Provide the (x, y) coordinate of the cell's center where the given text is located.  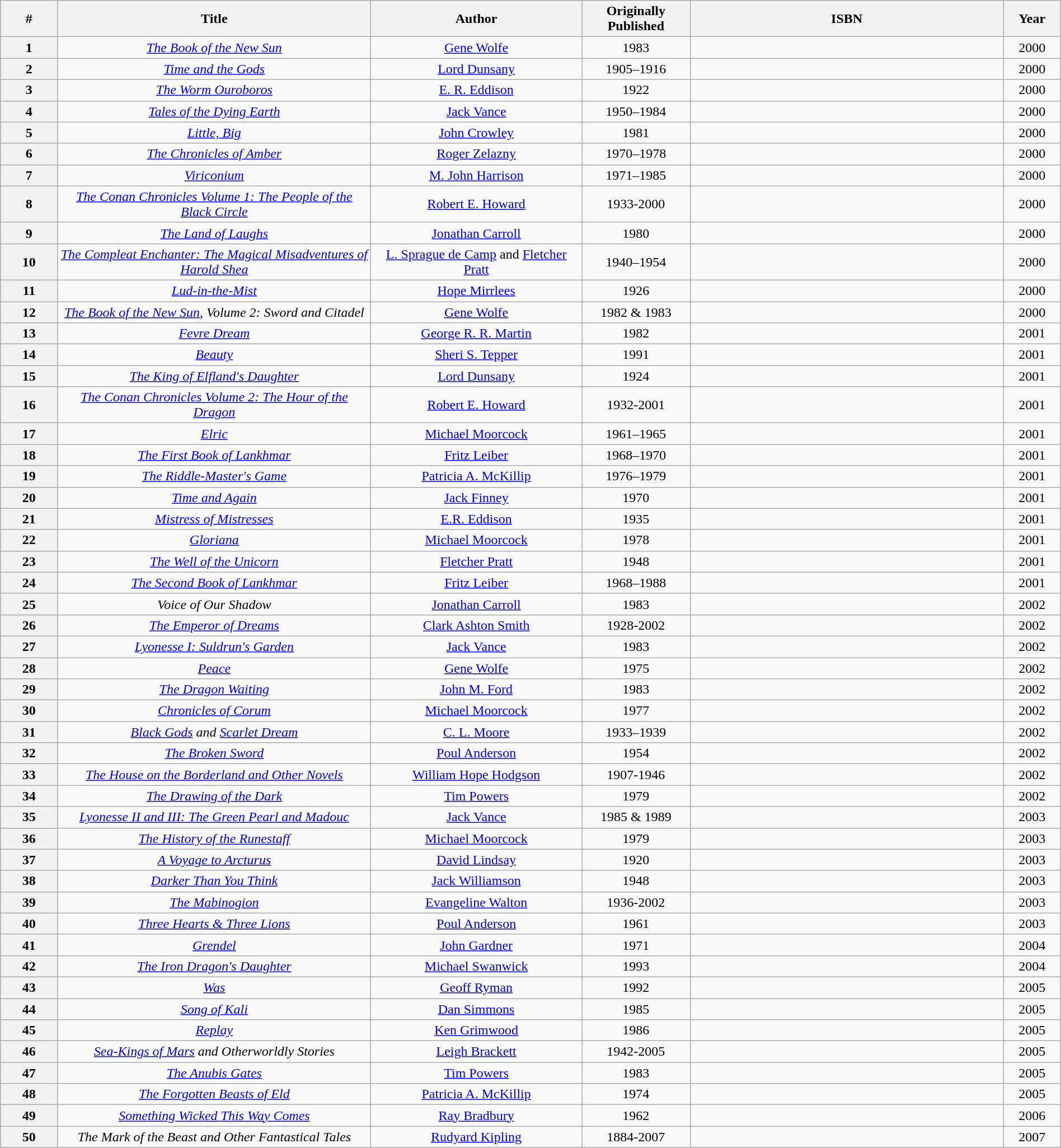
14 (29, 355)
4 (29, 111)
1986 (636, 1030)
Dan Simmons (477, 1009)
Jack Williamson (477, 881)
John Crowley (477, 133)
Something Wicked This Way Comes (214, 1116)
William Hope Hodgson (477, 775)
The Chronicles of Amber (214, 154)
The King of Elfland's Daughter (214, 376)
Leigh Brackett (477, 1052)
45 (29, 1030)
1976–1979 (636, 476)
1884-2007 (636, 1137)
1981 (636, 133)
1950–1984 (636, 111)
1936-2002 (636, 902)
Voice of Our Shadow (214, 604)
The Mark of the Beast and Other Fantastical Tales (214, 1137)
E. R. Eddison (477, 90)
11 (29, 290)
Tales of the Dying Earth (214, 111)
43 (29, 987)
1920 (636, 860)
Originally Published (636, 19)
The First Book of Lankhmar (214, 455)
1954 (636, 753)
1975 (636, 668)
John M. Ford (477, 690)
Time and the Gods (214, 69)
1993 (636, 966)
1968–1988 (636, 583)
Beauty (214, 355)
7 (29, 175)
The Compleat Enchanter: The Magical Misadventures of Harold Shea (214, 262)
1980 (636, 233)
E.R. Eddison (477, 519)
The Worm Ouroboros (214, 90)
Was (214, 987)
Sheri S. Tepper (477, 355)
44 (29, 1009)
Fletcher Pratt (477, 561)
Ken Grimwood (477, 1030)
Black Gods and Scarlet Dream (214, 732)
46 (29, 1052)
1933-2000 (636, 204)
1985 & 1989 (636, 817)
19 (29, 476)
10 (29, 262)
40 (29, 924)
Lyonesse I: Suldrun's Garden (214, 646)
36 (29, 838)
2007 (1032, 1137)
1942-2005 (636, 1052)
1905–1916 (636, 69)
Song of Kali (214, 1009)
16 (29, 405)
Year (1032, 19)
17 (29, 434)
1971–1985 (636, 175)
1933–1939 (636, 732)
The Riddle-Master's Game (214, 476)
Little, Big (214, 133)
Clark Ashton Smith (477, 625)
1978 (636, 540)
ISBN (847, 19)
The Broken Sword (214, 753)
The Drawing of the Dark (214, 796)
A Voyage to Arcturus (214, 860)
42 (29, 966)
L. Sprague de Camp and Fletcher Pratt (477, 262)
1982 & 1983 (636, 312)
27 (29, 646)
Chronicles of Corum (214, 711)
24 (29, 583)
39 (29, 902)
Replay (214, 1030)
Three Hearts & Three Lions (214, 924)
1922 (636, 90)
48 (29, 1094)
1 (29, 48)
1970–1978 (636, 154)
Rudyard Kipling (477, 1137)
13 (29, 334)
1962 (636, 1116)
15 (29, 376)
6 (29, 154)
The Book of the New Sun (214, 48)
25 (29, 604)
Fevre Dream (214, 334)
20 (29, 498)
Jack Finney (477, 498)
38 (29, 881)
1932-2001 (636, 405)
George R. R. Martin (477, 334)
2006 (1032, 1116)
1907-1946 (636, 775)
Sea-Kings of Mars and Otherworldly Stories (214, 1052)
31 (29, 732)
Lud-in-the-Mist (214, 290)
Mistress of Mistresses (214, 519)
1985 (636, 1009)
32 (29, 753)
The Anubis Gates (214, 1073)
The Conan Chronicles Volume 2: The Hour of the Dragon (214, 405)
Author (477, 19)
The Dragon Waiting (214, 690)
The Mabinogion (214, 902)
1940–1954 (636, 262)
The House on the Borderland and Other Novels (214, 775)
1977 (636, 711)
Gloriana (214, 540)
28 (29, 668)
1928-2002 (636, 625)
1961 (636, 924)
26 (29, 625)
34 (29, 796)
1926 (636, 290)
33 (29, 775)
49 (29, 1116)
41 (29, 945)
5 (29, 133)
3 (29, 90)
John Gardner (477, 945)
50 (29, 1137)
35 (29, 817)
Ray Bradbury (477, 1116)
Evangeline Walton (477, 902)
23 (29, 561)
The Conan Chronicles Volume 1: The People of the Black Circle (214, 204)
47 (29, 1073)
21 (29, 519)
The History of the Runestaff (214, 838)
8 (29, 204)
1961–1965 (636, 434)
22 (29, 540)
2 (29, 69)
Time and Again (214, 498)
Peace (214, 668)
30 (29, 711)
The Second Book of Lankhmar (214, 583)
1974 (636, 1094)
Hope Mirrlees (477, 290)
1982 (636, 334)
# (29, 19)
1924 (636, 376)
29 (29, 690)
Darker Than You Think (214, 881)
M. John Harrison (477, 175)
David Lindsay (477, 860)
1991 (636, 355)
18 (29, 455)
C. L. Moore (477, 732)
1970 (636, 498)
Grendel (214, 945)
9 (29, 233)
1971 (636, 945)
1968–1970 (636, 455)
Elric (214, 434)
12 (29, 312)
1935 (636, 519)
Geoff Ryman (477, 987)
The Iron Dragon's Daughter (214, 966)
Lyonesse II and III: The Green Pearl and Madouc (214, 817)
The Emperor of Dreams (214, 625)
Michael Swanwick (477, 966)
Roger Zelazny (477, 154)
The Land of Laughs (214, 233)
37 (29, 860)
Title (214, 19)
Viriconium (214, 175)
The Well of the Unicorn (214, 561)
The Forgotten Beasts of Eld (214, 1094)
1992 (636, 987)
The Book of the New Sun, Volume 2: Sword and Citadel (214, 312)
